Find where the given text appears and provide that cell's center as (x, y) coordinate. 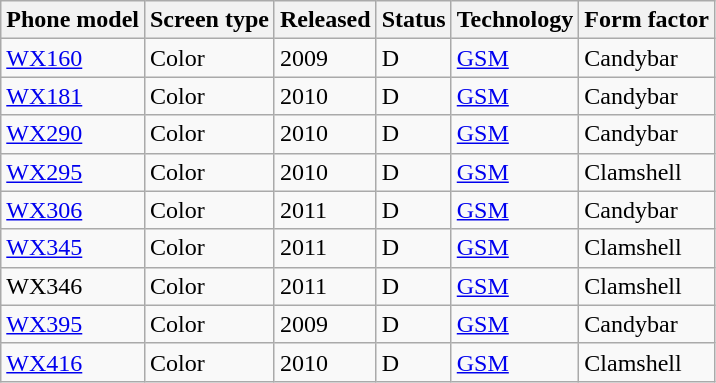
WX306 (73, 210)
WX290 (73, 134)
Status (414, 20)
WX295 (73, 172)
Phone model (73, 20)
Technology (515, 20)
WX416 (73, 362)
WX395 (73, 324)
WX345 (73, 248)
WX346 (73, 286)
WX160 (73, 58)
WX181 (73, 96)
Form factor (647, 20)
Screen type (209, 20)
Released (325, 20)
